Extract the (x, y) coordinate from the center of the cell holding the provided text.  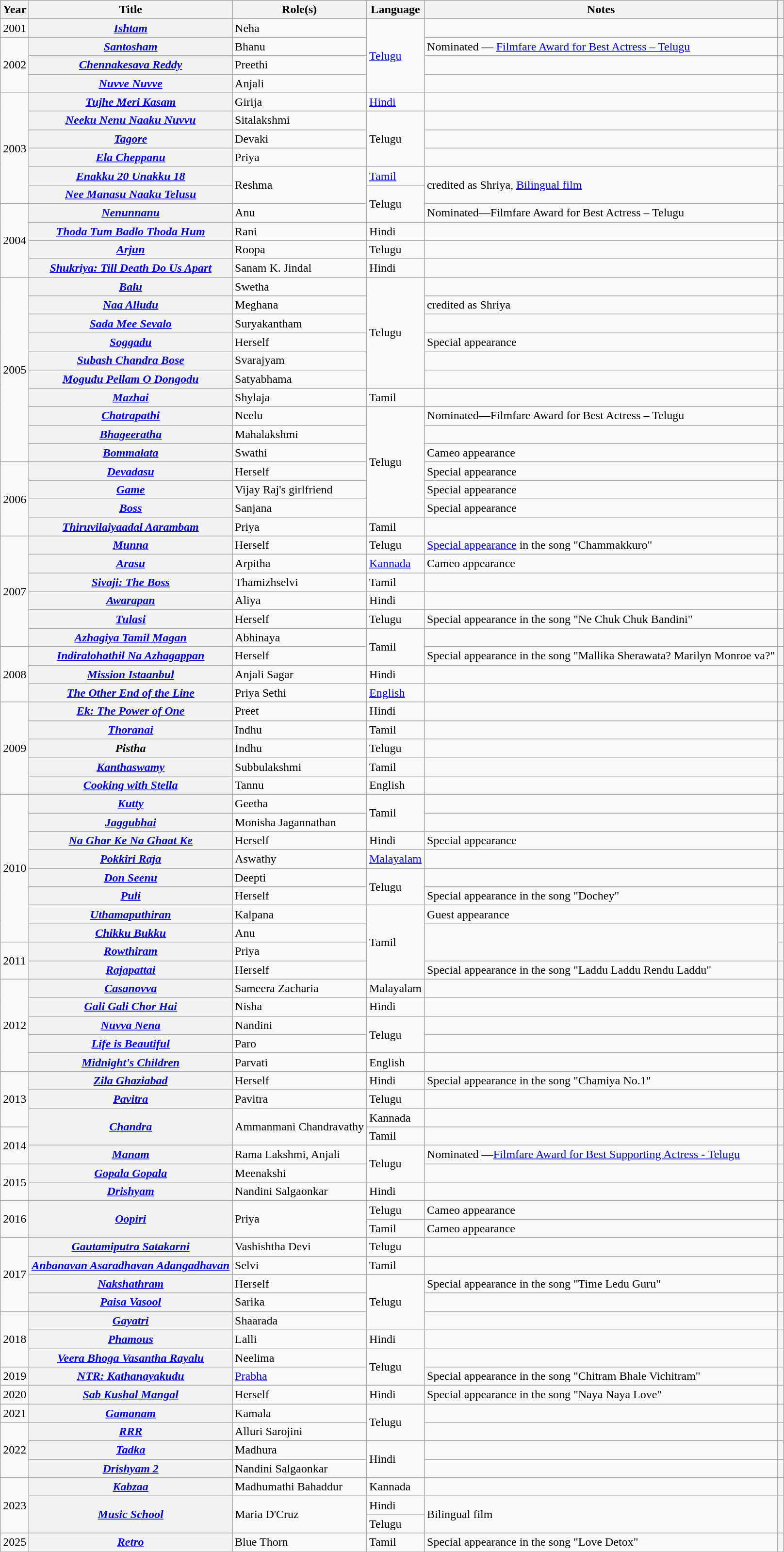
Manam (131, 1155)
Chatrapathi (131, 416)
2025 (15, 1542)
Rama Lakshmi, Anjali (300, 1155)
Sitalakshmi (300, 120)
Geetha (300, 803)
Shukriya: Till Death Do Us Apart (131, 268)
Sada Mee Sevalo (131, 324)
Gamanam (131, 1413)
Nuvva Nena (131, 1025)
RRR (131, 1432)
2002 (15, 65)
Don Seenu (131, 878)
Monisha Jagannathan (300, 822)
Role(s) (300, 10)
Na Ghar Ke Na Ghaat Ke (131, 841)
Mogudu Pellam O Dongodu (131, 379)
Special appearance in the song "Chitram Bhale Vichitram" (601, 1376)
Mazhai (131, 397)
Paro (300, 1044)
Nandini (300, 1025)
2021 (15, 1413)
Neeku Nenu Naaku Nuvvu (131, 120)
Munna (131, 545)
Suryakantham (300, 324)
Gautamiputra Satakarni (131, 1247)
Bhageeratha (131, 434)
Jaggubhai (131, 822)
Arjun (131, 250)
Svarajyam (300, 360)
Sanam K. Jindal (300, 268)
Tagore (131, 139)
Chennakesava Reddy (131, 65)
Deepti (300, 878)
Parvati (300, 1062)
Roopa (300, 250)
Aliya (300, 601)
2020 (15, 1394)
Nenunnanu (131, 212)
Game (131, 490)
2001 (15, 28)
2017 (15, 1274)
2009 (15, 748)
Special appearance in the song "Naya Naya Love" (601, 1394)
Anbanavan Asaradhavan Adangadhavan (131, 1265)
Thoda Tum Badlo Thoda Hum (131, 231)
Kutty (131, 803)
2010 (15, 868)
2005 (15, 370)
Awarapan (131, 601)
Pokkiri Raja (131, 859)
Kabzaa (131, 1487)
Rani (300, 231)
Mission Istaanbul (131, 674)
Indiralohathil Na Azhagappan (131, 656)
Nominated —Filmfare Award for Best Supporting Actress - Telugu (601, 1155)
Neelu (300, 416)
Enakku 20 Unakku 18 (131, 176)
Bommalata (131, 453)
Shaarada (300, 1321)
Lalli (300, 1339)
Language (396, 10)
Chandra (131, 1127)
Ammanmani Chandravathy (300, 1127)
Madhura (300, 1450)
Drishyam (131, 1192)
Retro (131, 1542)
Life is Beautiful (131, 1044)
Uthamaputhiran (131, 915)
Thoranai (131, 730)
Arpitha (300, 564)
Gayatri (131, 1321)
Meenakshi (300, 1173)
Nisha (300, 1007)
2004 (15, 240)
Devadasu (131, 471)
2015 (15, 1182)
Tannu (300, 785)
Bhanu (300, 47)
Oopiri (131, 1219)
Drishyam 2 (131, 1469)
Sarika (300, 1302)
Year (15, 10)
Blue Thorn (300, 1542)
Kamala (300, 1413)
Rajapattai (131, 970)
2022 (15, 1450)
Title (131, 10)
Gali Gali Chor Hai (131, 1007)
Naa Alludu (131, 305)
Nee Manasu Naaku Telusu (131, 194)
2013 (15, 1099)
Bilingual film (601, 1515)
Ishtam (131, 28)
Vashishtha Devi (300, 1247)
Maria D'Cruz (300, 1515)
Satyabhama (300, 379)
Soggadu (131, 342)
Preethi (300, 65)
Reshma (300, 185)
2023 (15, 1505)
Balu (131, 287)
Kanthaswamy (131, 767)
Phamous (131, 1339)
Madhumathi Bahaddur (300, 1487)
2007 (15, 591)
Puli (131, 896)
Aswathy (300, 859)
Tulasi (131, 619)
Kalpana (300, 915)
Special appearance in the song "Chamiya No.1" (601, 1080)
Gopala Gopala (131, 1173)
Zila Ghaziabad (131, 1080)
Midnight's Children (131, 1062)
Pistha (131, 748)
Notes (601, 10)
Sanjana (300, 508)
Casanovva (131, 988)
Selvi (300, 1265)
2011 (15, 961)
Abhinaya (300, 637)
Chikku Bukku (131, 933)
Subash Chandra Bose (131, 360)
Sab Kushal Mangal (131, 1394)
Special appearance in the song "Chammakkuro" (601, 545)
Music School (131, 1515)
Special appearance in the song "Laddu Laddu Rendu Laddu" (601, 970)
2006 (15, 499)
Guest appearance (601, 915)
NTR: Kathanayakudu (131, 1376)
Santosham (131, 47)
The Other End of the Line (131, 693)
Subbulakshmi (300, 767)
Sivaji: The Boss (131, 582)
Thiruvilaiyaadal Aarambam (131, 526)
Thamizhselvi (300, 582)
credited as Shriya, Bilingual film (601, 185)
Swetha (300, 287)
Special appearance in the song "Ne Chuk Chuk Bandini" (601, 619)
Nuvve Nuvve (131, 83)
Devaki (300, 139)
Special appearance in the song "Love Detox" (601, 1542)
Special appearance in the song "Time Ledu Guru" (601, 1284)
Veera Bhoga Vasantha Rayalu (131, 1357)
Swathi (300, 453)
Azhagiya Tamil Magan (131, 637)
Special appearance in the song "Dochey" (601, 896)
Preet (300, 711)
Nakshathram (131, 1284)
Tadka (131, 1450)
Ela Cheppanu (131, 157)
2003 (15, 148)
Priya Sethi (300, 693)
2014 (15, 1145)
Cooking with Stella (131, 785)
Meghana (300, 305)
Alluri Sarojini (300, 1432)
2019 (15, 1376)
Neelima (300, 1357)
credited as Shriya (601, 305)
Ek: The Power of One (131, 711)
Nominated — Filmfare Award for Best Actress – Telugu (601, 47)
Arasu (131, 564)
2012 (15, 1025)
Paisa Vasool (131, 1302)
Prabha (300, 1376)
2016 (15, 1219)
Shylaja (300, 397)
Sameera Zacharia (300, 988)
2008 (15, 674)
Vijay Raj's girlfriend (300, 490)
Boss (131, 508)
Mahalakshmi (300, 434)
Girija (300, 102)
Anjali (300, 83)
Tujhe Meri Kasam (131, 102)
Neha (300, 28)
2018 (15, 1339)
Anjali Sagar (300, 674)
Rowthiram (131, 951)
Special appearance in the song "Mallika Sherawata? Marilyn Monroe va?" (601, 656)
